Output the [X, Y] coordinate of the center of the cell containing the given text.  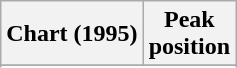
Peakposition [189, 34]
Chart (1995) [72, 34]
